Search for the cell housing the specified text and yield its (x, y) center coordinate. 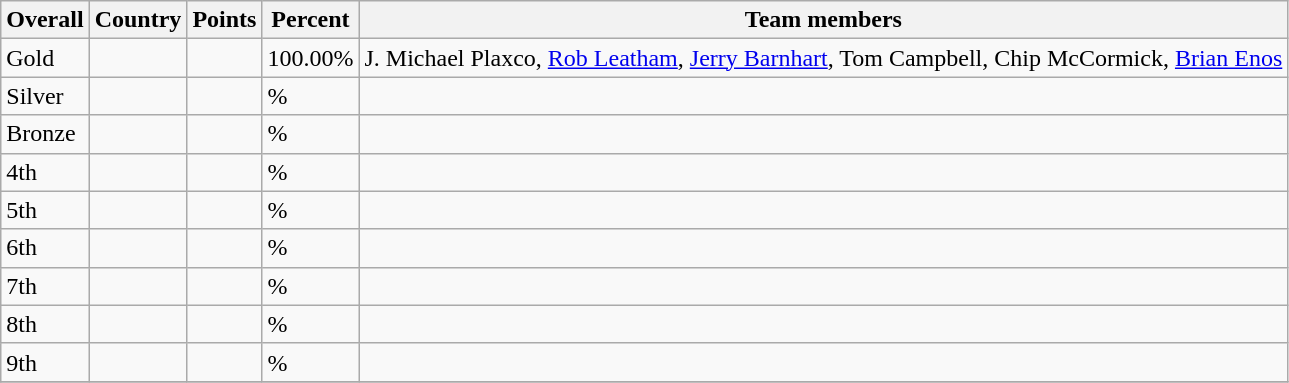
7th (45, 286)
Team members (824, 20)
8th (45, 324)
6th (45, 248)
Overall (45, 20)
J. Michael Plaxco, Rob Leatham, Jerry Barnhart, Tom Campbell, Chip McCormick, Brian Enos (824, 58)
Silver (45, 96)
Gold (45, 58)
Country (138, 20)
5th (45, 210)
9th (45, 362)
Percent (310, 20)
Points (224, 20)
100.00% (310, 58)
Bronze (45, 134)
4th (45, 172)
